Locate the cell with the specified text and output its (X, Y) center coordinate. 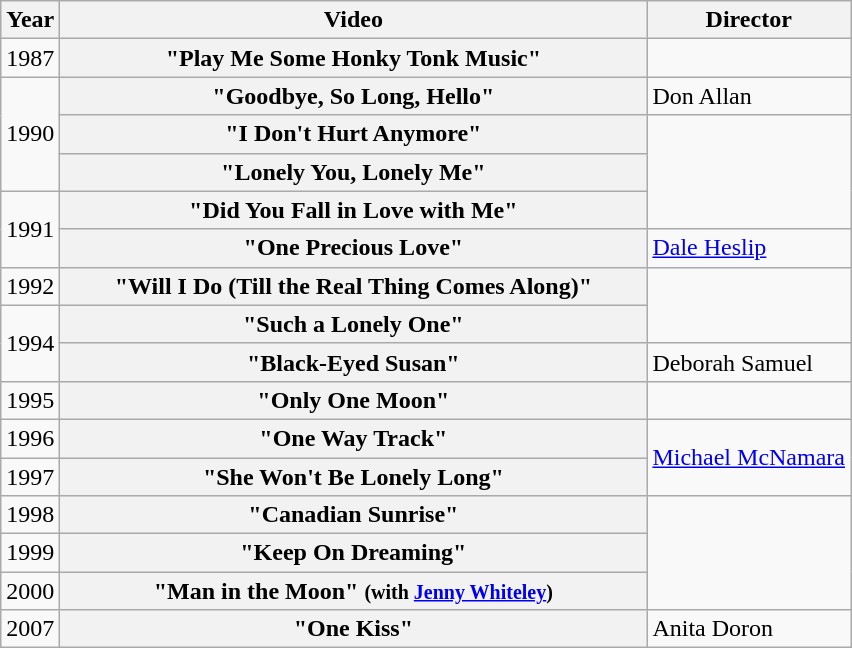
1992 (30, 286)
"Goodbye, So Long, Hello" (354, 96)
Dale Heslip (749, 248)
Director (749, 20)
"Such a Lonely One" (354, 324)
Don Allan (749, 96)
"Black-Eyed Susan" (354, 362)
1997 (30, 477)
Deborah Samuel (749, 362)
1999 (30, 553)
1994 (30, 343)
1998 (30, 515)
"One Precious Love" (354, 248)
1995 (30, 400)
"Will I Do (Till the Real Thing Comes Along)" (354, 286)
"One Kiss" (354, 629)
"Play Me Some Honky Tonk Music" (354, 58)
Michael McNamara (749, 457)
Year (30, 20)
"I Don't Hurt Anymore" (354, 134)
"Did You Fall in Love with Me" (354, 210)
"Canadian Sunrise" (354, 515)
1990 (30, 134)
"Only One Moon" (354, 400)
Video (354, 20)
"She Won't Be Lonely Long" (354, 477)
"One Way Track" (354, 438)
"Keep On Dreaming" (354, 553)
"Lonely You, Lonely Me" (354, 172)
2007 (30, 629)
2000 (30, 591)
Anita Doron (749, 629)
1996 (30, 438)
1987 (30, 58)
"Man in the Moon" (with Jenny Whiteley) (354, 591)
1991 (30, 229)
